Locate the cell with the specified text and output its (x, y) center coordinate. 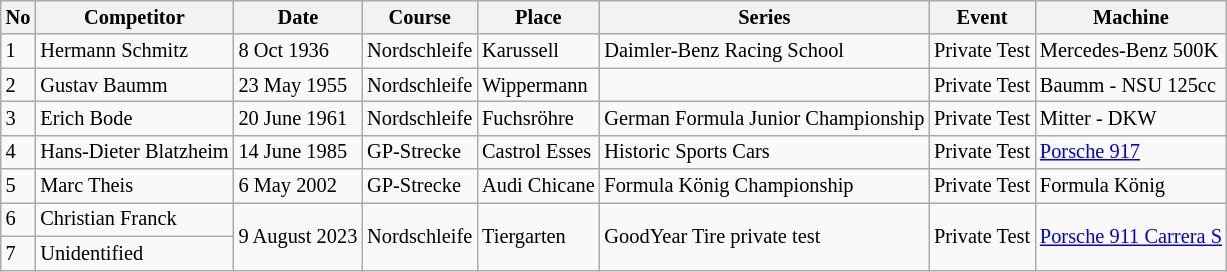
4 (18, 152)
Audi Chicane (538, 186)
No (18, 17)
German Formula Junior Championship (765, 118)
5 (18, 186)
Marc Theis (134, 186)
Series (765, 17)
GoodYear Tire private test (765, 236)
20 June 1961 (298, 118)
Date (298, 17)
Place (538, 17)
Daimler-Benz Racing School (765, 51)
Porsche 911 Carrera S (1131, 236)
Hans-Dieter Blatzheim (134, 152)
Mitter - DKW (1131, 118)
Event (982, 17)
23 May 1955 (298, 85)
8 Oct 1936 (298, 51)
Historic Sports Cars (765, 152)
9 August 2023 (298, 236)
Gustav Baumm (134, 85)
Porsche 917 (1131, 152)
6 May 2002 (298, 186)
Christian Franck (134, 219)
1 (18, 51)
Tiergarten (538, 236)
Formula König Championship (765, 186)
Unidentified (134, 253)
Erich Bode (134, 118)
Hermann Schmitz (134, 51)
Karussell (538, 51)
Formula König (1131, 186)
6 (18, 219)
Castrol Esses (538, 152)
14 June 1985 (298, 152)
Competitor (134, 17)
Fuchsröhre (538, 118)
Mercedes-Benz 500K (1131, 51)
2 (18, 85)
Course (420, 17)
7 (18, 253)
Baumm - NSU 125cc (1131, 85)
Machine (1131, 17)
Wippermann (538, 85)
3 (18, 118)
